Extract the [X, Y] coordinate from the center of the cell holding the provided text.  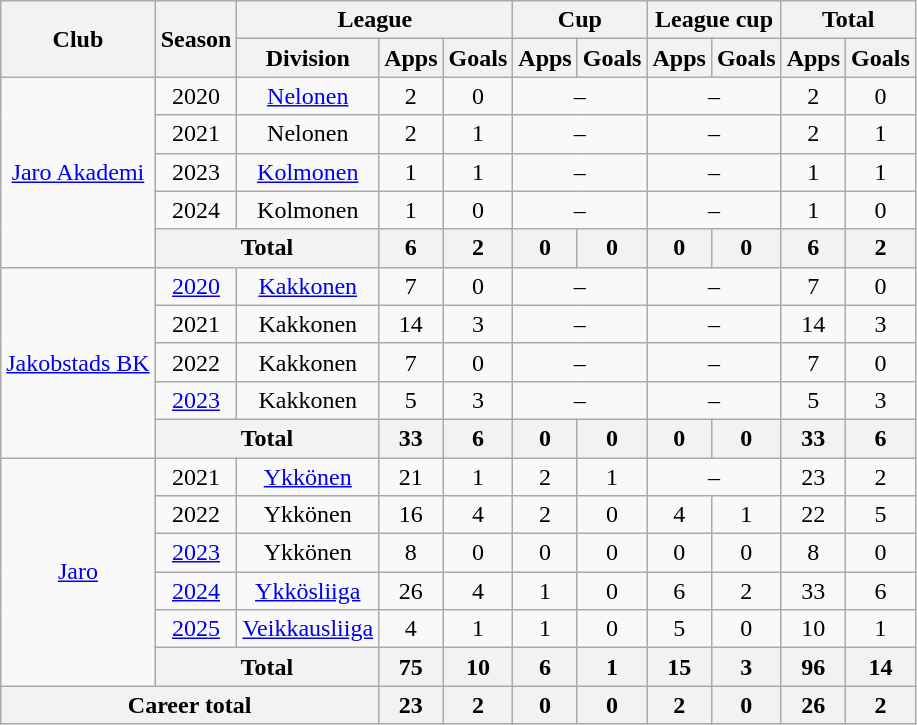
League cup [714, 20]
Cup [580, 20]
Veikkausliiga [308, 629]
16 [411, 515]
21 [411, 477]
22 [813, 515]
Career total [190, 705]
League [375, 20]
96 [813, 667]
15 [679, 667]
Jaro Akademi [78, 172]
Division [308, 58]
Season [196, 39]
Jaro [78, 572]
Ykkösliiga [308, 591]
2025 [196, 629]
Jakobstads BK [78, 362]
75 [411, 667]
Club [78, 39]
